Return (x, y) of the center of cell containing provided text 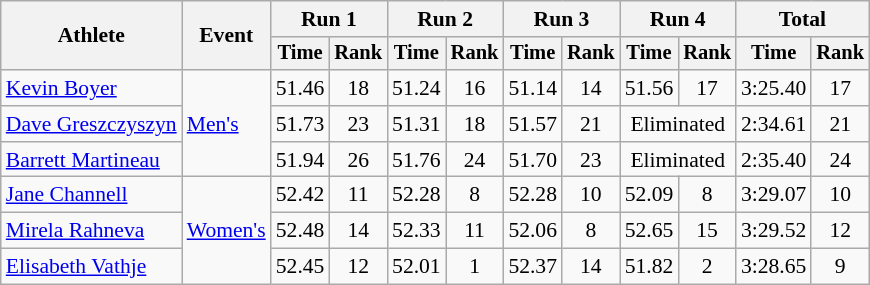
3:25.40 (774, 88)
Jane Channell (92, 195)
Women's (226, 230)
Elisabeth Vathje (92, 267)
51.73 (300, 124)
16 (475, 88)
52.33 (416, 231)
2:35.40 (774, 160)
Dave Greszczyszyn (92, 124)
1 (475, 267)
52.37 (532, 267)
15 (707, 231)
51.56 (650, 88)
3:29.07 (774, 195)
52.09 (650, 195)
52.06 (532, 231)
3:29.52 (774, 231)
9 (840, 267)
51.57 (532, 124)
52.01 (416, 267)
Run 4 (678, 19)
51.76 (416, 160)
51.31 (416, 124)
52.42 (300, 195)
Run 2 (445, 19)
Total (802, 19)
51.70 (532, 160)
Barrett Martineau (92, 160)
Athlete (92, 36)
Kevin Boyer (92, 88)
2:34.61 (774, 124)
3:28.65 (774, 267)
Mirela Rahneva (92, 231)
26 (358, 160)
52.48 (300, 231)
51.94 (300, 160)
Run 1 (329, 19)
Run 3 (561, 19)
Men's (226, 124)
51.14 (532, 88)
51.46 (300, 88)
2 (707, 267)
51.82 (650, 267)
Event (226, 36)
51.24 (416, 88)
52.65 (650, 231)
52.45 (300, 267)
